For the text-containing cell, return its midpoint in [x, y] coordinate format. 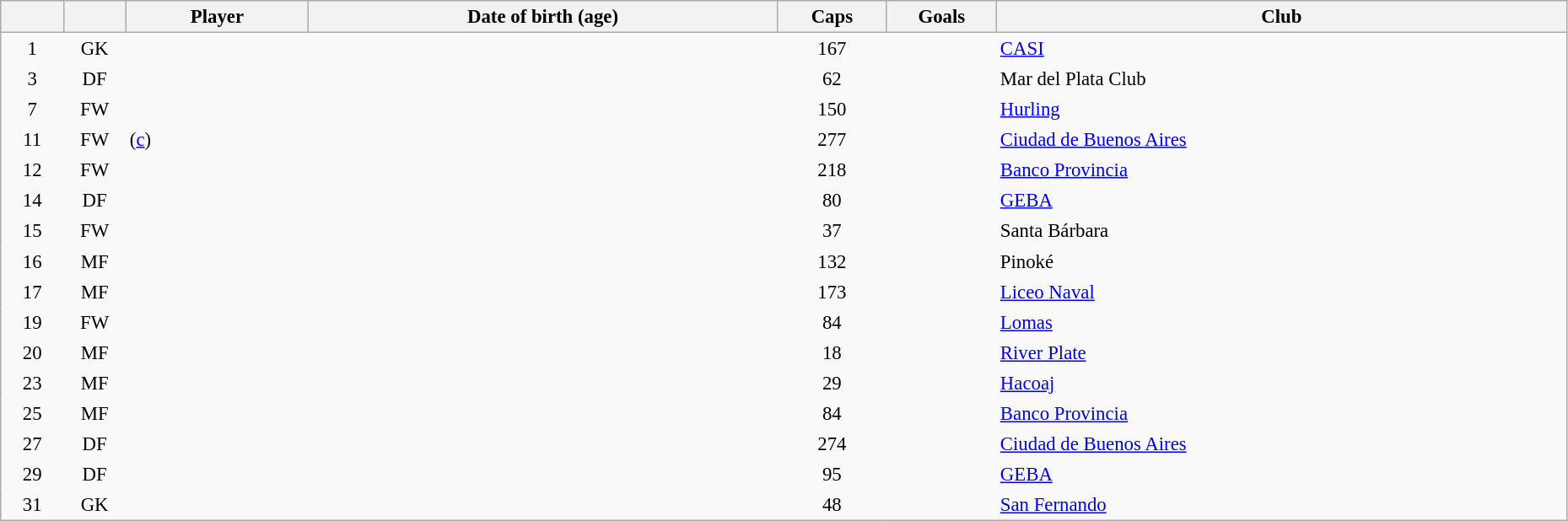
Hurling [1281, 109]
18 [832, 352]
Mar del Plata Club [1281, 78]
14 [32, 201]
Date of birth (age) [543, 17]
132 [832, 261]
62 [832, 78]
River Plate [1281, 352]
12 [32, 170]
11 [32, 140]
274 [832, 443]
Club [1281, 17]
15 [32, 231]
20 [32, 352]
80 [832, 201]
Hacoaj [1281, 383]
7 [32, 109]
Lomas [1281, 322]
23 [32, 383]
95 [832, 475]
Player [217, 17]
Caps [832, 17]
Pinoké [1281, 261]
16 [32, 261]
(c) [217, 140]
CASI [1281, 49]
Liceo Naval [1281, 292]
19 [32, 322]
48 [832, 506]
277 [832, 140]
25 [32, 413]
27 [32, 443]
Goals [941, 17]
San Fernando [1281, 506]
3 [32, 78]
173 [832, 292]
1 [32, 49]
167 [832, 49]
17 [32, 292]
31 [32, 506]
150 [832, 109]
37 [832, 231]
218 [832, 170]
Santa Bárbara [1281, 231]
